Pinpoint the cell where the given text exists, returning its [x, y] midpoint coordinate. 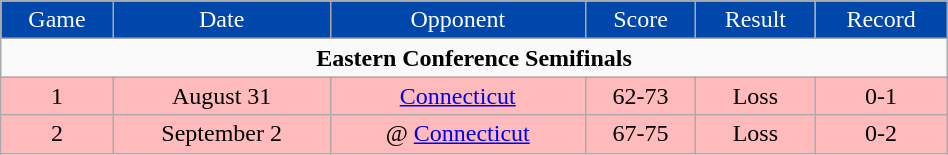
August 31 [222, 96]
Eastern Conference Semifinals [474, 58]
Result [756, 20]
0-1 [881, 96]
Opponent [458, 20]
1 [58, 96]
2 [58, 134]
67-75 [640, 134]
62-73 [640, 96]
0-2 [881, 134]
@ Connecticut [458, 134]
Date [222, 20]
Record [881, 20]
Score [640, 20]
September 2 [222, 134]
Connecticut [458, 96]
Game [58, 20]
